Output the [X, Y] coordinate of the center of the cell containing the given text.  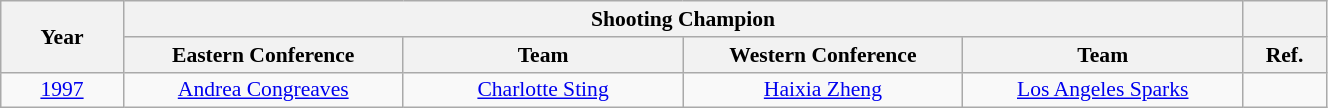
Andrea Congreaves [263, 90]
Eastern Conference [263, 55]
Ref. [1285, 55]
1997 [62, 90]
Shooting Champion [682, 19]
Los Angeles Sparks [1103, 90]
Haixia Zheng [823, 90]
Charlotte Sting [543, 90]
Year [62, 36]
Western Conference [823, 55]
